Pinpoint the cell where the given text exists, returning its [x, y] midpoint coordinate. 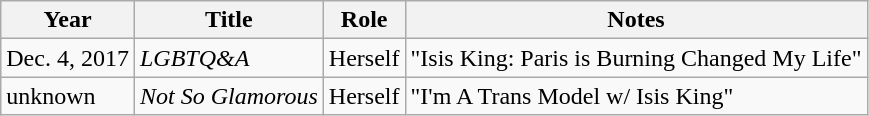
"I'm A Trans Model w/ Isis King" [636, 96]
Notes [636, 20]
LGBTQ&A [228, 58]
Dec. 4, 2017 [68, 58]
unknown [68, 96]
Role [364, 20]
Title [228, 20]
Not So Glamorous [228, 96]
Year [68, 20]
"Isis King: Paris is Burning Changed My Life" [636, 58]
